Scan for the cell matching the given text and deliver its (x, y) coordinate at center. 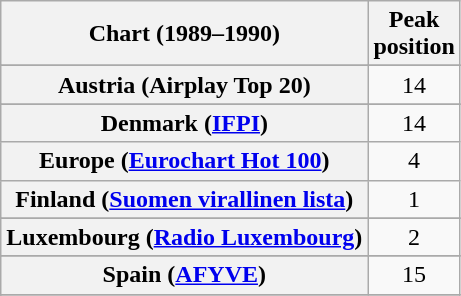
1 (414, 199)
Spain (AFYVE) (184, 275)
4 (414, 161)
Luxembourg (Radio Luxembourg) (184, 237)
Denmark (IFPI) (184, 123)
Finland (Suomen virallinen lista) (184, 199)
Austria (Airplay Top 20) (184, 85)
Peakposition (414, 34)
2 (414, 237)
Chart (1989–1990) (184, 34)
Europe (Eurochart Hot 100) (184, 161)
15 (414, 275)
